For the text-containing cell, return its midpoint in (x, y) coordinate format. 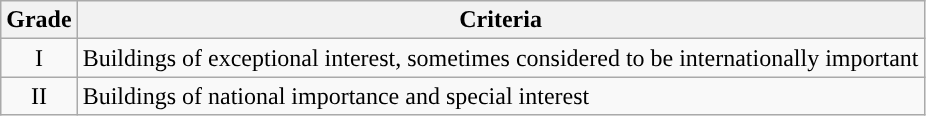
Buildings of exceptional interest, sometimes considered to be internationally important (500, 58)
I (39, 58)
Buildings of national importance and special interest (500, 96)
Criteria (500, 20)
II (39, 96)
Grade (39, 20)
